Extract the [X, Y] coordinate from the center of the cell holding the provided text.  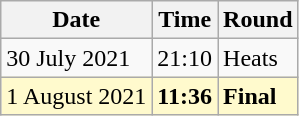
Round [258, 20]
Time [185, 20]
11:36 [185, 96]
Date [76, 20]
Heats [258, 58]
Final [258, 96]
1 August 2021 [76, 96]
30 July 2021 [76, 58]
21:10 [185, 58]
